Capture the cell that displays the provided text and extract its (X, Y) central coordinate. 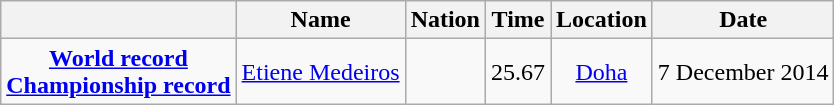
Etiene Medeiros (320, 72)
Time (518, 20)
Date (743, 20)
Location (602, 20)
Nation (445, 20)
Name (320, 20)
7 December 2014 (743, 72)
Doha (602, 72)
25.67 (518, 72)
World recordChampionship record (118, 72)
